For the text-containing cell, return its midpoint in (X, Y) coordinate format. 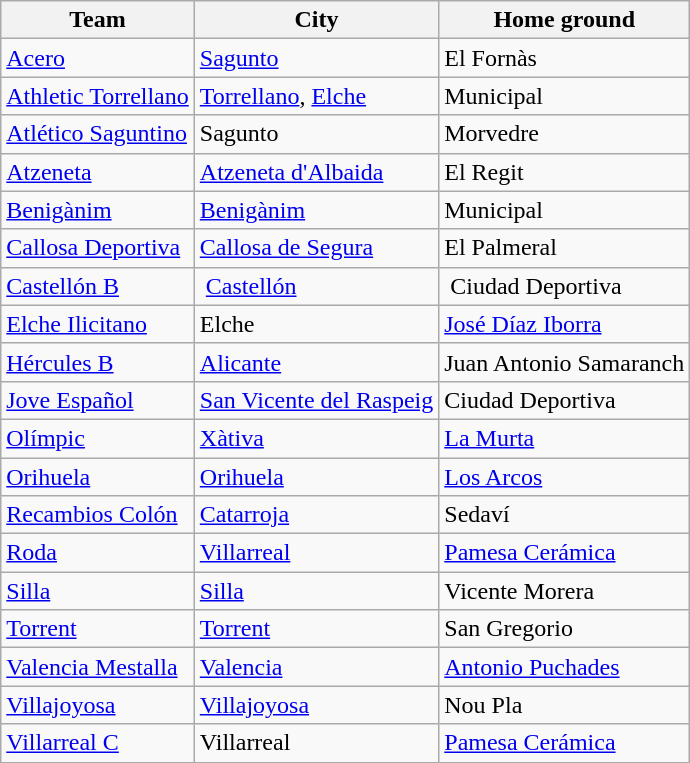
La Murta (564, 438)
Elche Ilicitano (98, 324)
Olímpic (98, 438)
Juan Antonio Samaranch (564, 362)
Xàtiva (316, 438)
Morvedre (564, 134)
Recambios Colón (98, 515)
Valencia (316, 667)
El Regit (564, 172)
Antonio Puchades (564, 667)
Roda (98, 553)
Valencia Mestalla (98, 667)
El Fornàs (564, 58)
San Vicente del Raspeig (316, 400)
Home ground (564, 20)
Los Arcos (564, 477)
Callosa Deportiva (98, 248)
Sedaví (564, 515)
City (316, 20)
Castellón B (98, 286)
Elche (316, 324)
Atlético Saguntino (98, 134)
Atzeneta d'Albaida (316, 172)
Villarreal C (98, 743)
Acero (98, 58)
Athletic Torrellano (98, 96)
Team (98, 20)
Castellón (316, 286)
Hércules B (98, 362)
El Palmeral (564, 248)
Catarroja (316, 515)
Nou Pla (564, 705)
Torrellano, Elche (316, 96)
Callosa de Segura (316, 248)
Alicante (316, 362)
Vicente Morera (564, 591)
San Gregorio (564, 629)
José Díaz Iborra (564, 324)
Atzeneta (98, 172)
Jove Español (98, 400)
